Identify which cell holds the provided text, then report its [x, y] central coordinate. 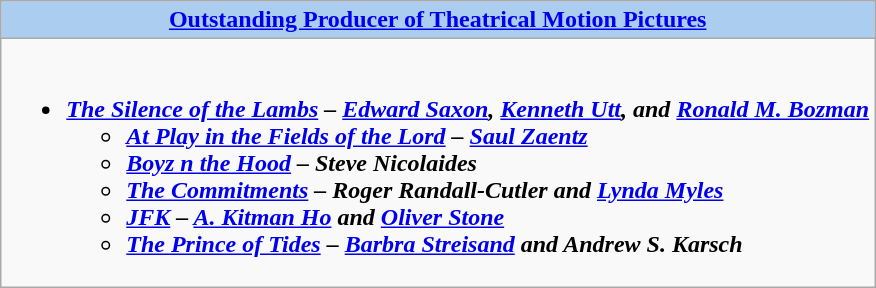
Outstanding Producer of Theatrical Motion Pictures [438, 20]
